Return the (x, y) coordinate for the center point of the cell that contains the specified text.  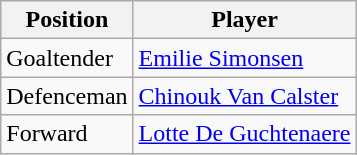
Position (67, 20)
Defenceman (67, 96)
Forward (67, 134)
Chinouk Van Calster (244, 96)
Player (244, 20)
Emilie Simonsen (244, 58)
Goaltender (67, 58)
Lotte De Guchtenaere (244, 134)
